Search for the cell housing the specified text and yield its [x, y] center coordinate. 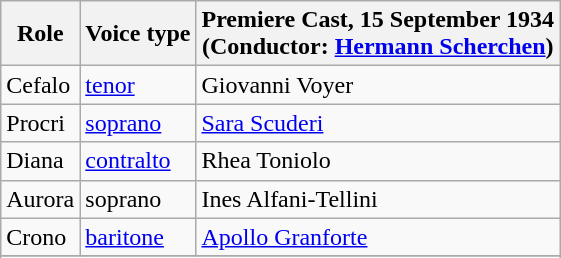
baritone [138, 237]
Cefalo [40, 85]
Aurora [40, 199]
Apollo Granforte [378, 237]
Procri [40, 123]
Giovanni Voyer [378, 85]
Ines Alfani-Tellini [378, 199]
contralto [138, 161]
Crono [40, 237]
Premiere Cast, 15 September 1934(Conductor: Hermann Scherchen) [378, 34]
tenor [138, 85]
Diana [40, 161]
Rhea Toniolo [378, 161]
Role [40, 34]
Voice type [138, 34]
Sara Scuderi [378, 123]
